Determine the (x, y) coordinate at the center of the cell enclosing the given text.  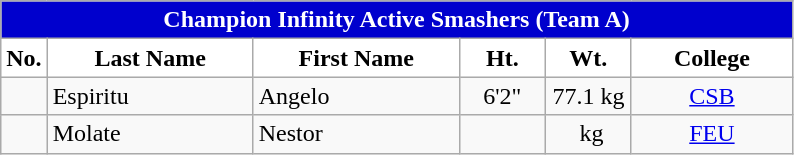
First Name (356, 58)
Espiritu (150, 96)
FEU (712, 134)
77.1 kg (588, 96)
kg (588, 134)
Molate (150, 134)
No. (24, 58)
Champion Infinity Active Smashers (Team A) (397, 20)
Ht. (502, 58)
Nestor (356, 134)
CSB (712, 96)
6'2" (502, 96)
Angelo (356, 96)
Last Name (150, 58)
College (712, 58)
Wt. (588, 58)
